Return the [X, Y] coordinate for the center point of the cell that contains the specified text.  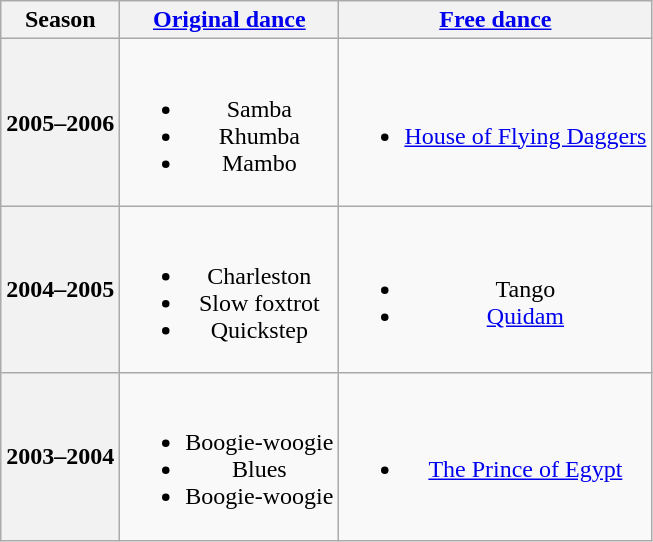
Season [60, 20]
Boogie-woogieBluesBoogie-woogie [230, 456]
2005–2006 [60, 122]
SambaRhumbaMambo [230, 122]
The Prince of Egypt [496, 456]
CharlestonSlow foxtrotQuickstep [230, 290]
TangoQuidam [496, 290]
Original dance [230, 20]
2004–2005 [60, 290]
2003–2004 [60, 456]
Free dance [496, 20]
House of Flying Daggers [496, 122]
